Return [x, y] of the center of cell containing provided text 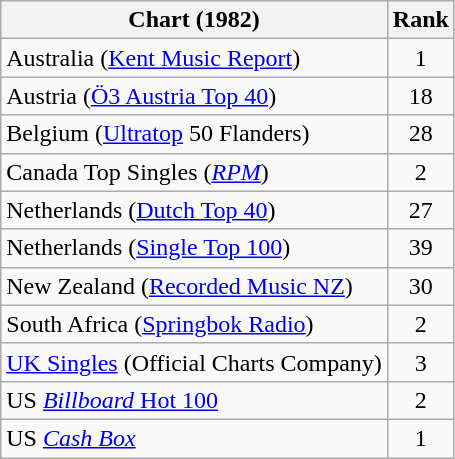
27 [420, 210]
Austria (Ö3 Austria Top 40) [194, 96]
US Cash Box [194, 438]
Australia (Kent Music Report) [194, 58]
39 [420, 248]
3 [420, 362]
18 [420, 96]
Chart (1982) [194, 20]
New Zealand (Recorded Music NZ) [194, 286]
Belgium (Ultratop 50 Flanders) [194, 134]
Netherlands (Single Top 100) [194, 248]
Canada Top Singles (RPM) [194, 172]
30 [420, 286]
US Billboard Hot 100 [194, 400]
Netherlands (Dutch Top 40) [194, 210]
UK Singles (Official Charts Company) [194, 362]
South Africa (Springbok Radio) [194, 324]
28 [420, 134]
Rank [420, 20]
